Return (X, Y) of the center of cell containing provided text 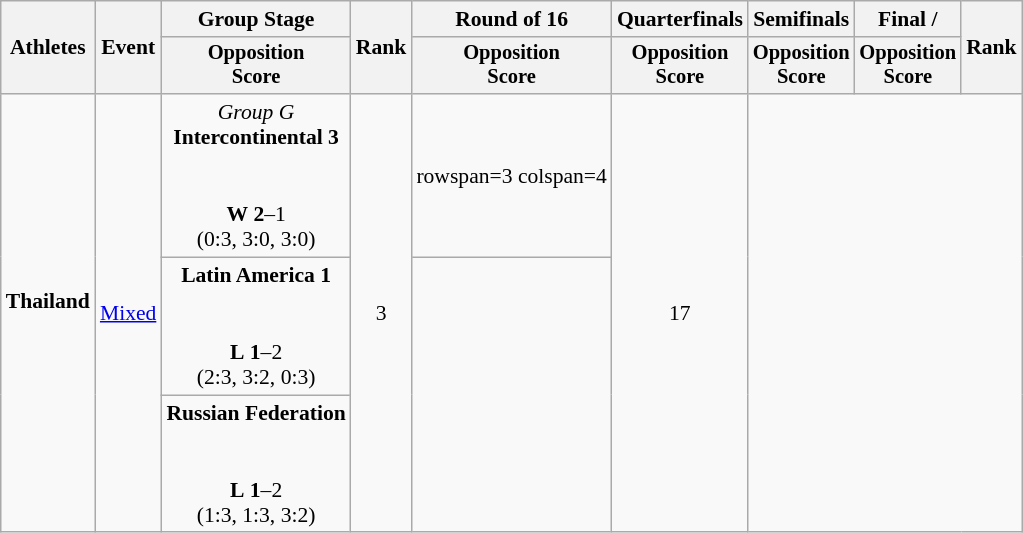
Quarterfinals (680, 19)
Round of 16 (512, 19)
3 (382, 313)
Group Stage (256, 19)
Final / (908, 19)
Thailand (48, 313)
Semifinals (802, 19)
Russian Federation L 1–2 (1:3, 1:3, 3:2) (256, 464)
Athletes (48, 48)
Event (128, 48)
Latin America 1 L 1–2 (2:3, 3:2, 0:3) (256, 327)
rowspan=3 colspan=4 (512, 176)
Mixed (128, 313)
Group GIntercontinental 3 W 2–1 (0:3, 3:0, 3:0) (256, 176)
17 (680, 313)
